Return [x, y] of the center of cell containing provided text 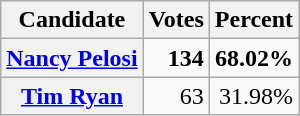
Votes [176, 20]
68.02% [254, 58]
134 [176, 58]
Candidate [72, 20]
Tim Ryan [72, 96]
63 [176, 96]
Percent [254, 20]
Nancy Pelosi [72, 58]
31.98% [254, 96]
